Return the [X, Y] coordinate for the center point of the cell that contains the specified text.  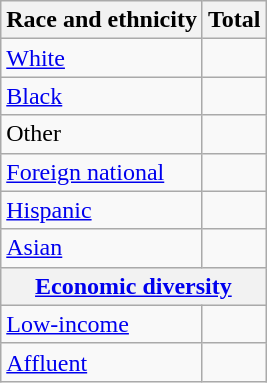
Total [234, 20]
Race and ethnicity [102, 20]
Economic diversity [134, 286]
White [102, 58]
Asian [102, 248]
Foreign national [102, 172]
Affluent [102, 362]
Black [102, 96]
Low-income [102, 324]
Hispanic [102, 210]
Other [102, 134]
